Provide the (X, Y) coordinate of the cell's center where the given text is located.  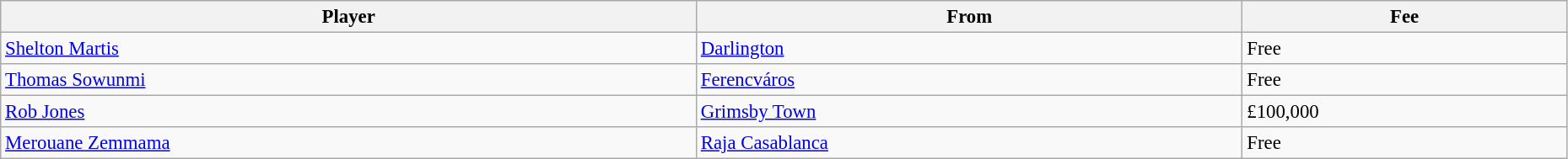
Raja Casablanca (970, 143)
Rob Jones (349, 112)
Ferencváros (970, 80)
£100,000 (1404, 112)
Grimsby Town (970, 112)
Shelton Martis (349, 49)
Merouane Zemmama (349, 143)
From (970, 17)
Player (349, 17)
Thomas Sowunmi (349, 80)
Fee (1404, 17)
Darlington (970, 49)
